Locate the cell with the specified text and output its (x, y) center coordinate. 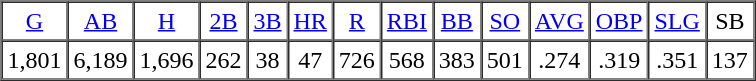
SO (505, 22)
OBP (620, 22)
AB (101, 22)
.351 (676, 60)
.319 (620, 60)
568 (407, 60)
47 (310, 60)
2B (224, 22)
38 (268, 60)
6,189 (101, 60)
726 (357, 60)
137 (730, 60)
G (35, 22)
3B (268, 22)
383 (457, 60)
SLG (676, 22)
1,801 (35, 60)
RBI (407, 22)
.274 (560, 60)
SB (730, 22)
R (357, 22)
HR (310, 22)
262 (224, 60)
1,696 (167, 60)
BB (457, 22)
AVG (560, 22)
501 (505, 60)
H (167, 22)
